Locate the cell with the specified text and output its [x, y] center coordinate. 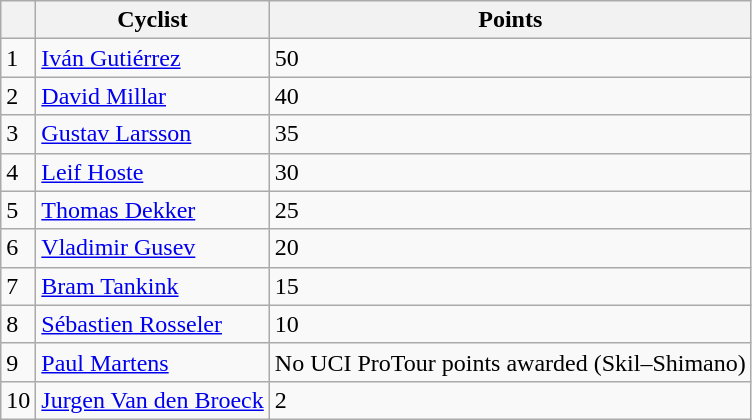
No UCI ProTour points awarded (Skil–Shimano) [510, 362]
9 [18, 362]
7 [18, 286]
5 [18, 210]
30 [510, 172]
Gustav Larsson [152, 134]
Paul Martens [152, 362]
Iván Gutiérrez [152, 58]
Cyclist [152, 20]
40 [510, 96]
25 [510, 210]
4 [18, 172]
1 [18, 58]
6 [18, 248]
Leif Hoste [152, 172]
Bram Tankink [152, 286]
3 [18, 134]
50 [510, 58]
Jurgen Van den Broeck [152, 400]
8 [18, 324]
Points [510, 20]
David Millar [152, 96]
Sébastien Rosseler [152, 324]
Vladimir Gusev [152, 248]
15 [510, 286]
35 [510, 134]
20 [510, 248]
Thomas Dekker [152, 210]
